Provide the [x, y] coordinate of the cell's center where the given text is located.  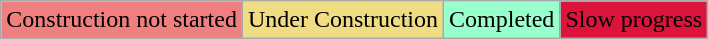
Construction not started [122, 20]
Slow progress [634, 20]
Completed [502, 20]
Under Construction [342, 20]
